Identify which cell holds the provided text, then report its [x, y] central coordinate. 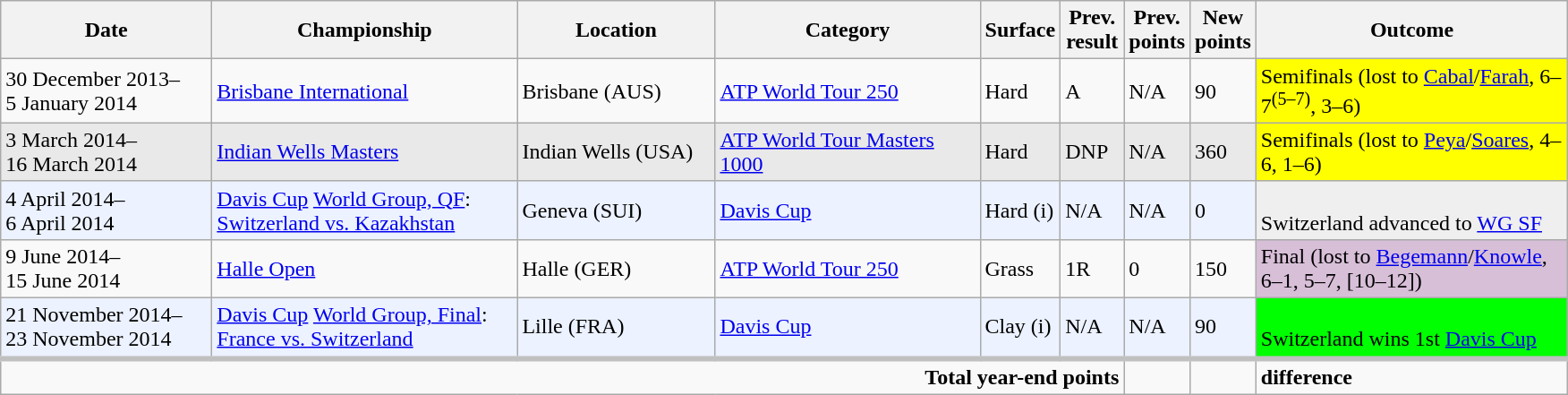
Location [616, 30]
Davis Cup World Group, QF: Switzerland vs. Kazakhstan [365, 210]
3 March 2014–16 March 2014 [107, 152]
Surface [1020, 30]
Outcome [1412, 30]
Lille (FRA) [616, 328]
Prev. points [1157, 30]
Date [107, 30]
Championship [365, 30]
Indian Wells (USA) [616, 152]
360 [1223, 152]
New points [1223, 30]
Davis Cup World Group, Final: France vs. Switzerland [365, 328]
Geneva (SUI) [616, 210]
30 December 2013–5 January 2014 [107, 91]
Final (lost to Begemann/Knowle, 6–1, 5–7, [10–12]) [1412, 269]
difference [1412, 376]
Indian Wells Masters [365, 152]
Total year-end points [562, 376]
4 April 2014–6 April 2014 [107, 210]
Hard (i) [1020, 210]
Brisbane (AUS) [616, 91]
ATP World Tour Masters 1000 [848, 152]
Semifinals (lost to Peya/Soares, 4–6, 1–6) [1412, 152]
Brisbane International [365, 91]
Switzerland wins 1st Davis Cup [1412, 328]
Category [848, 30]
Semifinals (lost to Cabal/Farah, 6–7(5–7), 3–6) [1412, 91]
150 [1223, 269]
21 November 2014–23 November 2014 [107, 328]
Halle Open [365, 269]
Clay (i) [1020, 328]
DNP [1092, 152]
A [1092, 91]
Prev. result [1092, 30]
1R [1092, 269]
9 June 2014–15 June 2014 [107, 269]
Grass [1020, 269]
Halle (GER) [616, 269]
Switzerland advanced to WG SF [1412, 210]
